Return (x, y) of the center of cell containing provided text 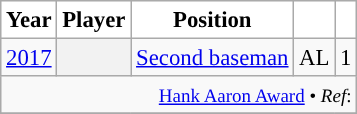
Player (94, 20)
Second baseman (212, 58)
Position (212, 20)
AL (314, 58)
Year (29, 20)
2017 (29, 58)
1 (346, 58)
Hank Aaron Award • Ref: (179, 95)
